Output the [X, Y] coordinate of the center of the cell containing the given text.  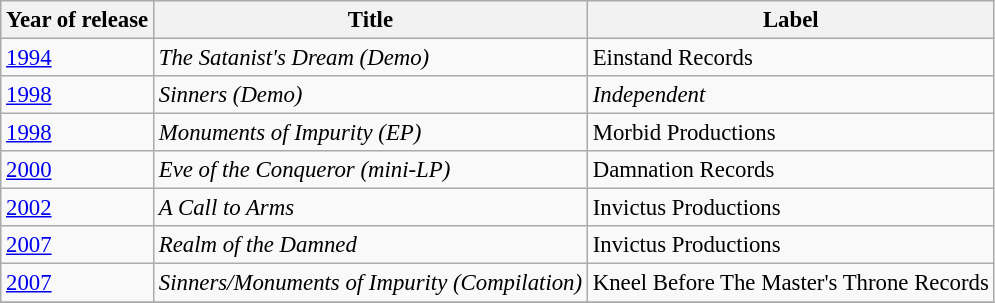
Monuments of Impurity (EP) [370, 133]
2000 [78, 170]
Year of release [78, 20]
Damnation Records [790, 170]
Eve of the Conqueror (mini-LP) [370, 170]
1994 [78, 58]
2002 [78, 208]
Sinners (Demo) [370, 95]
Kneel Before The Master's Throne Records [790, 283]
Einstand Records [790, 58]
A Call to Arms [370, 208]
Morbid Productions [790, 133]
Title [370, 20]
Independent [790, 95]
Label [790, 20]
The Satanist's Dream (Demo) [370, 58]
Realm of the Damned [370, 245]
Sinners/Monuments of Impurity (Compilation) [370, 283]
